Determine the [X, Y] coordinate at the center of the cell enclosing the given text.  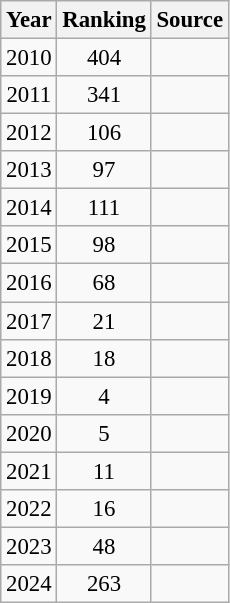
4 [104, 396]
2014 [29, 208]
106 [104, 133]
21 [104, 321]
2013 [29, 170]
2022 [29, 509]
Source [190, 20]
341 [104, 95]
263 [104, 584]
11 [104, 471]
2018 [29, 358]
2019 [29, 396]
48 [104, 546]
2021 [29, 471]
2010 [29, 58]
2011 [29, 95]
5 [104, 433]
68 [104, 283]
Year [29, 20]
404 [104, 58]
2023 [29, 546]
2015 [29, 245]
18 [104, 358]
2020 [29, 433]
2016 [29, 283]
2012 [29, 133]
98 [104, 245]
111 [104, 208]
2017 [29, 321]
2024 [29, 584]
16 [104, 509]
Ranking [104, 20]
97 [104, 170]
